From the cell containing the given text, extract its center point as (X, Y) coordinate. 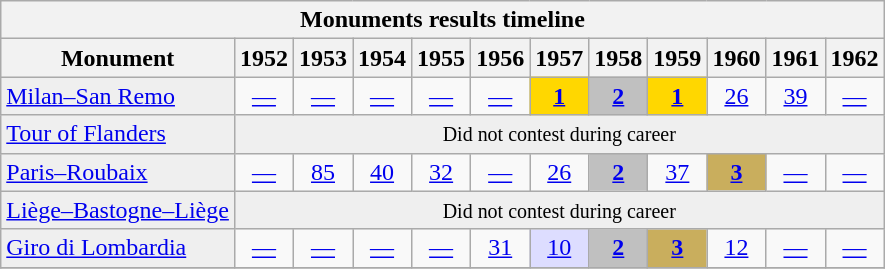
Milan–San Remo (118, 96)
1955 (442, 58)
32 (442, 172)
37 (678, 172)
1957 (560, 58)
31 (500, 248)
Monument (118, 58)
1952 (264, 58)
Tour of Flanders (118, 134)
1961 (796, 58)
1959 (678, 58)
Paris–Roubaix (118, 172)
40 (382, 172)
39 (796, 96)
1953 (322, 58)
1960 (736, 58)
12 (736, 248)
Giro di Lombardia (118, 248)
1958 (618, 58)
85 (322, 172)
1956 (500, 58)
Monuments results timeline (442, 20)
Liège–Bastogne–Liège (118, 210)
1954 (382, 58)
1962 (854, 58)
10 (560, 248)
